Capture the cell that displays the provided text and extract its [x, y] central coordinate. 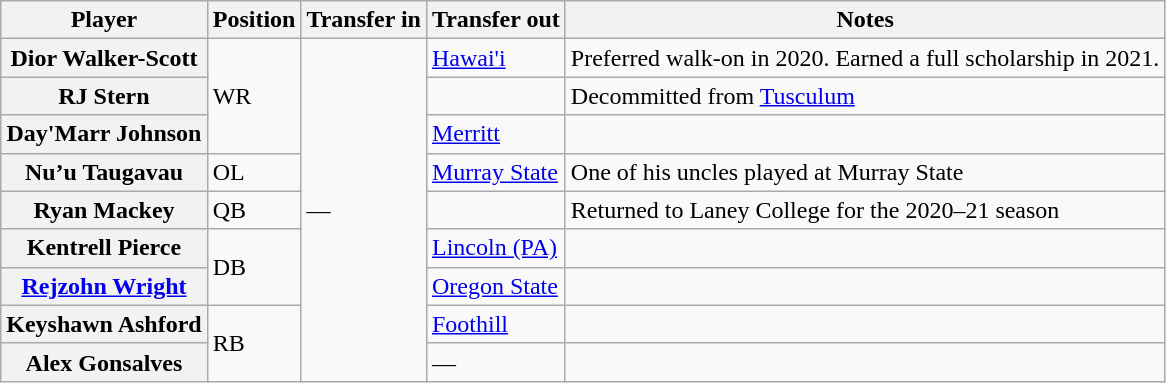
RJ Stern [104, 96]
Oregon State [496, 286]
Merritt [496, 134]
RB [254, 343]
Ryan Mackey [104, 210]
Position [254, 20]
QB [254, 210]
One of his uncles played at Murray State [865, 172]
Rejzohn Wright [104, 286]
Transfer in [364, 20]
Player [104, 20]
OL [254, 172]
Dior Walker-Scott [104, 58]
Nu’u Taugavau [104, 172]
Decommitted from Tusculum [865, 96]
Returned to Laney College for the 2020–21 season [865, 210]
Notes [865, 20]
Foothill [496, 324]
Lincoln (PA) [496, 248]
Kentrell Pierce [104, 248]
Preferred walk-on in 2020. Earned a full scholarship in 2021. [865, 58]
Alex Gonsalves [104, 362]
Murray State [496, 172]
Transfer out [496, 20]
Day'Marr Johnson [104, 134]
Hawai'i [496, 58]
WR [254, 96]
DB [254, 267]
Keyshawn Ashford [104, 324]
